Return the (X, Y) coordinate for the center point of the cell that contains the specified text.  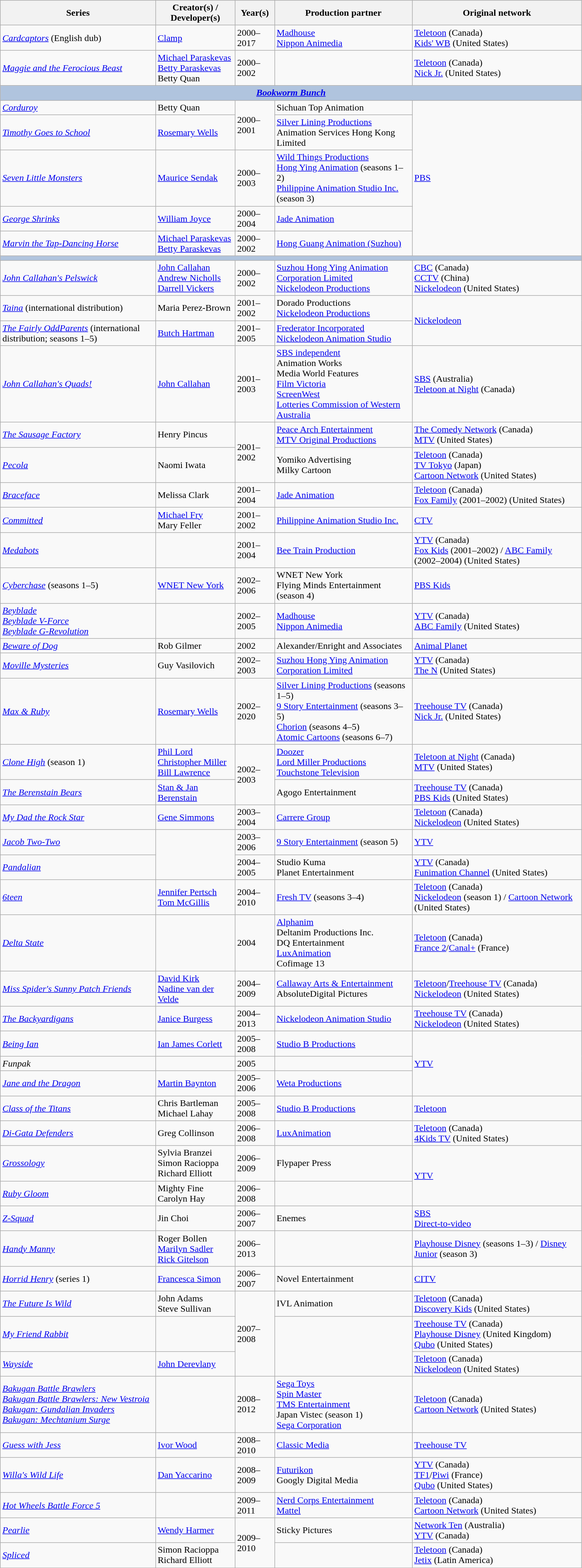
2000–2004 (255, 219)
My Friend Rabbit (78, 1334)
Class of the Titans (78, 1108)
DoozerLord Miller ProductionsTouchstone Television (344, 762)
Weta Productions (344, 1083)
Wayside (78, 1364)
Sylvia BranzeiSimon RacioppaRichard Elliott (195, 1163)
Spliced (78, 1555)
Jin Choi (195, 1218)
Playhouse Disney (seasons 1–3) / Disney Junior (season 3) (497, 1248)
Teletoon (Canada)France 2/Canal+ (France) (497, 943)
Delta State (78, 943)
2001–2003 (255, 384)
Michael ParaskevasBetty Paraskevas (195, 243)
Teletoon (Canada)Jetix (Latin America) (497, 1555)
CBC (Canada)CCTV (China)Nickelodeon (United States) (497, 278)
Medabots (78, 550)
Suzhou Hong Ying Animation Corporation LimitedNickelodeon Productions (344, 278)
FuturikonGoogly Digital Media (344, 1475)
Carrere Group (344, 817)
Melissa Clark (195, 495)
Animal Planet (497, 646)
SBS (Australia)Teletoon at Night (Canada) (497, 384)
Funpak (78, 1063)
Series (78, 13)
LuxAnimation (344, 1133)
John Callahan (195, 384)
Henry Pincus (195, 435)
2005–2006 (255, 1083)
Callaway Arts & EntertainmentAbsoluteDigital Pictures (344, 989)
Grossology (78, 1163)
Teletoon (Canada)Nickelodeon (season 1) / Cartoon Network (United States) (497, 897)
Teletoon (Canada)Fox Family (2001–2002) (United States) (497, 495)
Nickelodeon (497, 320)
Committed (78, 520)
Wild Things ProductionsHong Ying Animation (seasons 1–2)Philippine Animation Studio Inc. (season 3) (344, 178)
2004–2010 (255, 897)
John Callahan's Quads! (78, 384)
2002–2020 (255, 711)
Ivor Wood (195, 1445)
The Backyardigans (78, 1019)
Enemes (344, 1218)
Horrid Henry (series 1) (78, 1278)
2008–2010 (255, 1445)
Pearlie (78, 1530)
Peace Arch EntertainmentMTV Original Productions (344, 435)
Corduroy (78, 107)
The Fairly OddParents (international distribution; seasons 1–5) (78, 333)
2004–2013 (255, 1019)
Jane and the Dragon (78, 1083)
Willa's Wild Life (78, 1475)
Cyberchase (seasons 1–5) (78, 585)
Treehouse TV (Canada)Nickelodeon (United States) (497, 1019)
Z-Squad (78, 1218)
Martin Baynton (195, 1083)
Creator(s) / Developer(s) (195, 13)
Ruby Gloom (78, 1193)
Hong Guang Animation (Suzhou) (344, 243)
Dan Yaccarino (195, 1475)
David KirkNadine van der Velde (195, 989)
2004–2005 (255, 867)
The Future Is Wild (78, 1304)
Treehouse TV (Canada)Nick Jr. (United States) (497, 711)
YTV (Canada)The N (United States) (497, 665)
John CallahanAndrew NichollsDarrell Vickers (195, 278)
Studio KumaPlanet Entertainment (344, 867)
2003–2004 (255, 817)
Max & Ruby (78, 711)
Classic Media (344, 1445)
SBS independentAnimation WorksMedia World FeaturesFilm VictoriaScreenWestLotteries Commission of Western Australia (344, 384)
Clamp (195, 38)
Silver Lining Productions (seasons 1–5)9 Story Entertainment (seasons 3–5)Chorion (seasons 4–5)Atomic Cartoons (seasons 6–7) (344, 711)
Moville Mysteries (78, 665)
The Berenstain Bears (78, 792)
Jennifer PertschTom McGillis (195, 897)
Production partner (344, 13)
2009–2010 (255, 1543)
Jacob Two-Two (78, 842)
Suzhou Hong Ying Animation Corporation Limited (344, 665)
The Sausage Factory (78, 435)
PBS Kids (497, 585)
Maurice Sendak (195, 178)
Timothy Goes to School (78, 132)
PBS (497, 178)
2003–2006 (255, 842)
Michael ParaskevasBetty ParaskevasBetty Quan (195, 68)
Year(s) (255, 13)
Teletoon (Canada)Nick Jr. (United States) (497, 68)
9 Story Entertainment (season 5) (344, 842)
Dorado ProductionsNickelodeon Productions (344, 308)
2002–2006 (255, 585)
Phil LordChristopher MillerBill Lawrence (195, 762)
Bakugan Battle BrawlersBakugan Battle Brawlers: New VestroiaBakugan: Gundalian InvadersBakugan: Mechtanium Surge (78, 1405)
My Dad the Rock Star (78, 817)
IVL Animation (344, 1304)
2000–2003 (255, 178)
Agogo Entertainment (344, 792)
The Comedy Network (Canada)MTV (United States) (497, 435)
Teletoon (Canada)Kids' WB (United States) (497, 38)
Hot Wheels Battle Force 5 (78, 1505)
BeybladeBeyblade V-ForceBeyblade G-Revolution (78, 621)
Cardcaptors (English dub) (78, 38)
Butch Hartman (195, 333)
2000–2017 (255, 38)
Francesca Simon (195, 1278)
Being Ian (78, 1044)
2006–2013 (255, 1248)
Teletoon at Night (Canada)MTV (United States) (497, 762)
Silver Lining ProductionsAnimation Services Hong Kong Limited (344, 132)
Teletoon/Treehouse TV (Canada)Nickelodeon (United States) (497, 989)
John Derevlany (195, 1364)
Bee Train Production (344, 550)
Roger BollenMarilyn SadlerRick Gitelson (195, 1248)
2009–2011 (255, 1505)
Guy Vasilovich (195, 665)
2008–2012 (255, 1405)
Sichuan Top Animation (344, 107)
Braceface (78, 495)
YTV (Canada)ABC Family (United States) (497, 621)
Greg Collinson (195, 1133)
Maggie and the Ferocious Beast (78, 68)
2008–2009 (255, 1475)
Rob Gilmer (195, 646)
2001–2005 (255, 333)
YTV (Canada)TF1/Piwi (France)Qubo (United States) (497, 1475)
Alexander/Enright and Associates (344, 646)
WNET New YorkFlying Minds Entertainment (season 4) (344, 585)
Naomi Iwata (195, 465)
Taina (international distribution) (78, 308)
Seven Little Monsters (78, 178)
Chris BartlemanMichael Lahay (195, 1108)
AlphanimDeltanim Productions Inc.DQ EntertainmentLuxAnimationCofimage 13 (344, 943)
CTV (497, 520)
Frederator IncorporatedNickelodeon Animation Studio (344, 333)
Pandalian (78, 867)
Sticky Pictures (344, 1530)
Teletoon (Canada)Discovery Kids (United States) (497, 1304)
Ian James Corlett (195, 1044)
Simon RacioppaRichard Elliott (195, 1555)
Teletoon (Canada)TV Tokyo (Japan)Cartoon Network (United States) (497, 465)
2002 (255, 646)
Nickelodeon Animation Studio (344, 1019)
Gene Simmons (195, 817)
2004–2009 (255, 989)
Handy Manny (78, 1248)
Sega ToysSpin MasterTMS EntertainmentJapan Vistec (season 1)Sega Corporation (344, 1405)
George Shrinks (78, 219)
Di-Gata Defenders (78, 1133)
William Joyce (195, 219)
Michael FryMary Feller (195, 520)
Flypaper Press (344, 1163)
Clone High (season 1) (78, 762)
Nerd Corps EntertainmentMattel (344, 1505)
Teletoon (497, 1108)
2002–2005 (255, 621)
Treehouse TV (Canada)PBS Kids (United States) (497, 792)
Network Ten (Australia)YTV (Canada) (497, 1530)
Treehouse TV (497, 1445)
Pecola (78, 465)
Mighty FineCarolyn Hay (195, 1193)
Wendy Harmer (195, 1530)
Original network (497, 13)
2004 (255, 943)
John Callahan's Pelswick (78, 278)
Bookworm Bunch (291, 93)
2007–2008 (255, 1334)
Yomiko AdvertisingMilky Cartoon (344, 465)
WNET New York (195, 585)
6teen (78, 897)
Philippine Animation Studio Inc. (344, 520)
John AdamsSteve Sullivan (195, 1304)
Fresh TV (seasons 3–4) (344, 897)
Treehouse TV (Canada)Playhouse Disney (United Kingdom)Qubo (United States) (497, 1334)
2005 (255, 1063)
YTV (Canada)Funimation Channel (United States) (497, 867)
Novel Entertainment (344, 1278)
2000–2001 (255, 125)
Teletoon (Canada)4Kids TV (United States) (497, 1133)
CITV (497, 1278)
Beware of Dog (78, 646)
2006–2009 (255, 1163)
YTV (Canada)Fox Kids (2001–2002) / ABC Family (2002–2004) (United States) (497, 550)
Guess with Jess (78, 1445)
SBSDirect-to-video (497, 1218)
Janice Burgess (195, 1019)
Marvin the Tap-Dancing Horse (78, 243)
Miss Spider's Sunny Patch Friends (78, 989)
Stan & Jan Berenstain (195, 792)
Betty Quan (195, 107)
Maria Perez-Brown (195, 308)
